Output the [X, Y] coordinate of the center of the cell containing the given text.  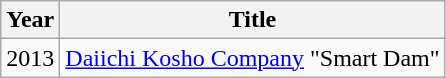
Year [30, 20]
2013 [30, 58]
Daiichi Kosho Company "Smart Dam" [252, 58]
Title [252, 20]
